For the text-containing cell, return its midpoint in [X, Y] coordinate format. 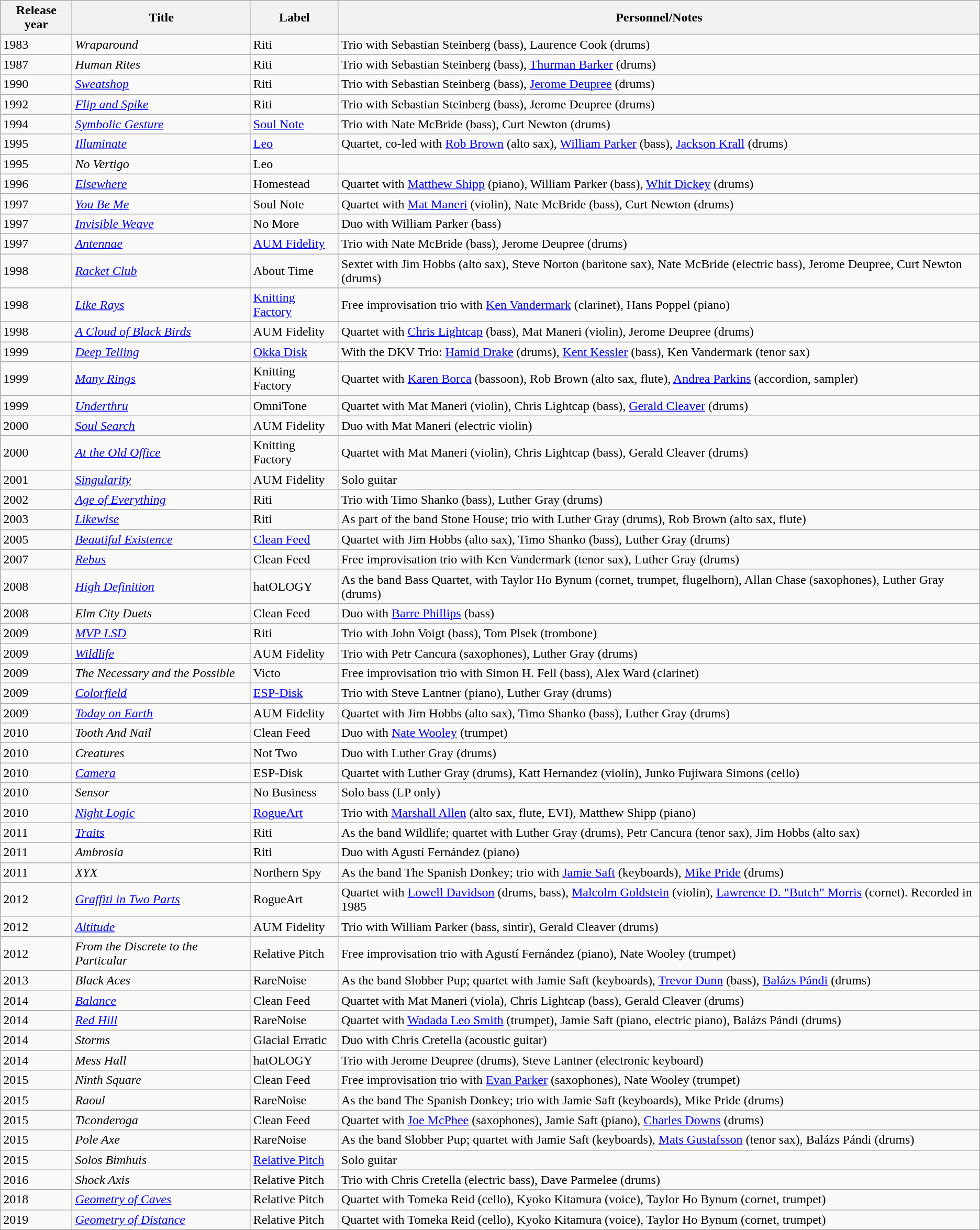
Sextet with Jim Hobbs (alto sax), Steve Norton (baritone sax), Nate McBride (electric bass), Jerome Deupree, Curt Newton (drums) [659, 270]
Soul Search [161, 426]
Balance [161, 1001]
Quartet with Joe McPhee (saxophones), Jamie Saft (piano), Charles Downs (drums) [659, 1120]
2005 [37, 539]
Trio with Sebastian Steinberg (bass), Laurence Cook (drums) [659, 45]
Racket Club [161, 270]
Deep Telling [161, 352]
The Necessary and the Possible [161, 673]
Trio with William Parker (bass, sintir), Gerald Cleaver (drums) [659, 926]
Okka Disk [294, 352]
Free improvisation trio with Simon H. Fell (bass), Alex Ward (clarinet) [659, 673]
Trio with Timo Shanko (bass), Luther Gray (drums) [659, 500]
Geometry of Distance [161, 1220]
Antennae [161, 243]
Duo with Luther Gray (drums) [659, 753]
Trio with Nate McBride (bass), Curt Newton (drums) [659, 124]
2003 [37, 519]
Traits [161, 833]
2016 [37, 1180]
Elm City Duets [161, 613]
As the band Slobber Pup; quartet with Jamie Saft (keyboards), Trevor Dunn (bass), Balázs Pándi (drums) [659, 980]
Duo with Chris Cretella (acoustic guitar) [659, 1040]
Ninth Square [161, 1080]
At the Old Office [161, 452]
Night Logic [161, 813]
Trio with Marshall Allen (alto sax, flute, EVI), Matthew Shipp (piano) [659, 813]
As the band Slobber Pup; quartet with Jamie Saft (keyboards), Mats Gustafsson (tenor sax), Balázs Pándi (drums) [659, 1140]
Quartet, co-led with Rob Brown (alto sax), William Parker (bass), Jackson Krall (drums) [659, 144]
Glacial Erratic [294, 1040]
Trio with Petr Cancura (saxophones), Luther Gray (drums) [659, 653]
As the band Bass Quartet, with Taylor Ho Bynum (cornet, trumpet, flugelhorn), Allan Chase (saxophones), Luther Gray (drums) [659, 586]
OmniTone [294, 406]
Quartet with Mat Maneri (violin), Nate McBride (bass), Curt Newton (drums) [659, 204]
2002 [37, 500]
Today on Earth [161, 713]
Mess Hall [161, 1060]
Duo with Agustí Fernández (piano) [659, 852]
Wraparound [161, 45]
Trio with Chris Cretella (electric bass), Dave Parmelee (drums) [659, 1180]
Duo with Barre Phillips (bass) [659, 613]
1987 [37, 64]
Not Two [294, 753]
Storms [161, 1040]
Elsewhere [161, 184]
Geometry of Caves [161, 1200]
No Vertigo [161, 164]
Trio with Steve Lantner (piano), Luther Gray (drums) [659, 693]
No Business [294, 793]
Sensor [161, 793]
Invisible Weave [161, 224]
2001 [37, 480]
Release year [37, 18]
Victo [294, 673]
Sweatshop [161, 84]
Quartet with Chris Lightcap (bass), Mat Maneri (violin), Jerome Deupree (drums) [659, 332]
Free improvisation trio with Ken Vandermark (tenor sax), Luther Gray (drums) [659, 559]
Solo bass (LP only) [659, 793]
As part of the band Stone House; trio with Luther Gray (drums), Rob Brown (alto sax, flute) [659, 519]
Quartet with Lowell Davidson (drums, bass), Malcolm Goldstein (violin), Lawrence D. "Butch" Morris (cornet). Recorded in 1985 [659, 900]
2018 [37, 1200]
Creatures [161, 753]
Trio with Nate McBride (bass), Jerome Deupree (drums) [659, 243]
Tooth And Nail [161, 733]
1996 [37, 184]
Homestead [294, 184]
No More [294, 224]
Human Rites [161, 64]
1994 [37, 124]
Trio with Jerome Deupree (drums), Steve Lantner (electronic keyboard) [659, 1060]
Black Aces [161, 980]
Singularity [161, 480]
Label [294, 18]
Shock Axis [161, 1180]
Quartet with Mat Maneri (viola), Chris Lightcap (bass), Gerald Cleaver (drums) [659, 1001]
With the DKV Trio: Hamid Drake (drums), Kent Kessler (bass), Ken Vandermark (tenor sax) [659, 352]
Many Rings [161, 379]
Symbolic Gesture [161, 124]
1990 [37, 84]
Free improvisation trio with Evan Parker (saxophones), Nate Wooley (trumpet) [659, 1080]
Colorfield [161, 693]
Beautiful Existence [161, 539]
2019 [37, 1220]
Flip and Spike [161, 104]
Ticonderoga [161, 1120]
Wildlife [161, 653]
Quartet with Matthew Shipp (piano), William Parker (bass), Whit Dickey (drums) [659, 184]
About Time [294, 270]
Solos Bimhuis [161, 1160]
Rebus [161, 559]
Graffiti in Two Parts [161, 900]
Camera [161, 773]
Duo with Nate Wooley (trumpet) [659, 733]
Like Rays [161, 305]
Free improvisation trio with Ken Vandermark (clarinet), Hans Poppel (piano) [659, 305]
2013 [37, 980]
Illuminate [161, 144]
Ambrosia [161, 852]
As the band Wildlife; quartet with Luther Gray (drums), Petr Cancura (tenor sax), Jim Hobbs (alto sax) [659, 833]
From the Discrete to the Particular [161, 953]
Trio with John Voigt (bass), Tom Plsek (trombone) [659, 633]
Raoul [161, 1100]
High Definition [161, 586]
Quartet with Wadada Leo Smith (trumpet), Jamie Saft (piano, electric piano), Balázs Pándi (drums) [659, 1021]
1983 [37, 45]
Duo with Mat Maneri (electric violin) [659, 426]
1992 [37, 104]
2007 [37, 559]
Personnel/Notes [659, 18]
Quartet with Karen Borca (bassoon), Rob Brown (alto sax, flute), Andrea Parkins (accordion, sampler) [659, 379]
Free improvisation trio with Agustí Fernández (piano), Nate Wooley (trumpet) [659, 953]
Duo with William Parker (bass) [659, 224]
Pole Axe [161, 1140]
A Cloud of Black Birds [161, 332]
Altitude [161, 926]
Age of Everything [161, 500]
Title [161, 18]
Red Hill [161, 1021]
Northern Spy [294, 872]
Likewise [161, 519]
You Be Me [161, 204]
XYX [161, 872]
Underthru [161, 406]
MVP LSD [161, 633]
Quartet with Luther Gray (drums), Katt Hernandez (violin), Junko Fujiwara Simons (cello) [659, 773]
Trio with Sebastian Steinberg (bass), Thurman Barker (drums) [659, 64]
